Search for the cell housing the specified text and yield its [X, Y] center coordinate. 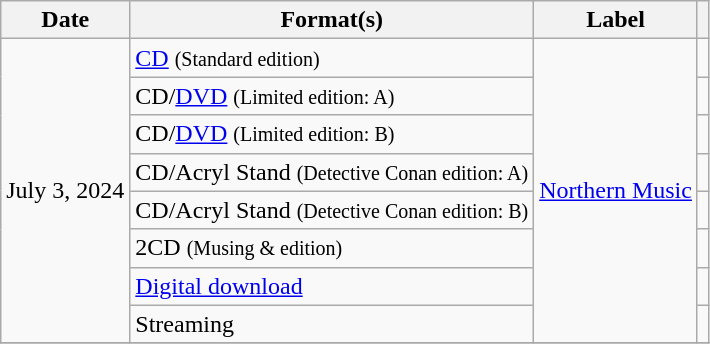
CD/DVD (Limited edition: A) [332, 96]
CD/Acryl Stand (Detective Conan edition: A) [332, 172]
Label [616, 20]
Date [66, 20]
July 3, 2024 [66, 191]
CD/Acryl Stand (Detective Conan edition: B) [332, 210]
2CD (Musing & edition) [332, 248]
CD (Standard edition) [332, 58]
Format(s) [332, 20]
Northern Music [616, 191]
Digital download [332, 286]
CD/DVD (Limited edition: B) [332, 134]
Streaming [332, 324]
